Return (x, y) of the center of cell containing provided text 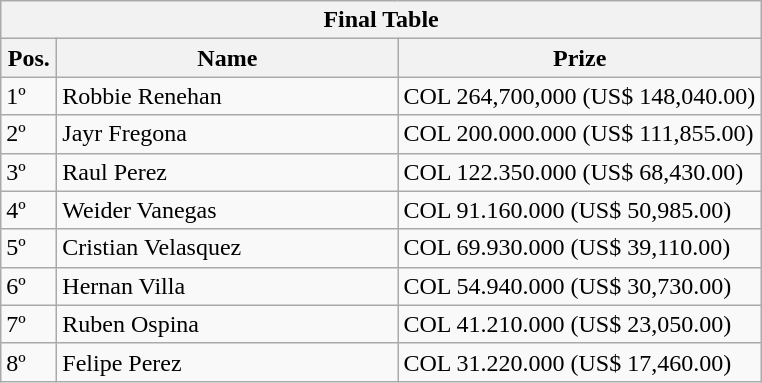
Ruben Ospina (228, 324)
COL 31.220.000 (US$ 17,460.00) (580, 362)
Jayr Fregona (228, 134)
4º (29, 210)
COL 200.000.000 (US$ 111,855.00) (580, 134)
5º (29, 248)
Felipe Perez (228, 362)
8º (29, 362)
Pos. (29, 58)
Final Table (382, 20)
Weider Vanegas (228, 210)
COL 54.940.000 (US$ 30,730.00) (580, 286)
Prize (580, 58)
7º (29, 324)
COL 69.930.000 (US$ 39,110.00) (580, 248)
COL 91.160.000 (US$ 50,985.00) (580, 210)
1º (29, 96)
COL 264,700,000 (US$ 148,040.00) (580, 96)
COL 122.350.000 (US$ 68,430.00) (580, 172)
2º (29, 134)
Raul Perez (228, 172)
Name (228, 58)
3º (29, 172)
COL 41.210.000 (US$ 23,050.00) (580, 324)
Robbie Renehan (228, 96)
6º (29, 286)
Cristian Velasquez (228, 248)
Hernan Villa (228, 286)
